Scan for the cell matching the given text and deliver its (X, Y) coordinate at center. 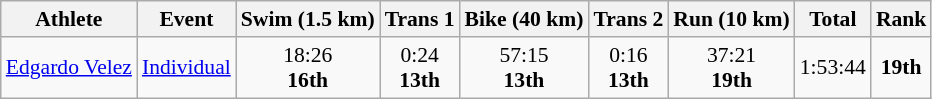
1:53:44 (833, 68)
Athlete (69, 19)
0:2413th (420, 68)
Swim (1.5 km) (308, 19)
Total (833, 19)
Bike (40 km) (524, 19)
57:1513th (524, 68)
37:2119th (731, 68)
Edgardo Velez (69, 68)
18:2616th (308, 68)
19th (902, 68)
Event (186, 19)
0:1613th (628, 68)
Trans 2 (628, 19)
Trans 1 (420, 19)
Individual (186, 68)
Rank (902, 19)
Run (10 km) (731, 19)
